Locate the cell with the specified text and output its [x, y] center coordinate. 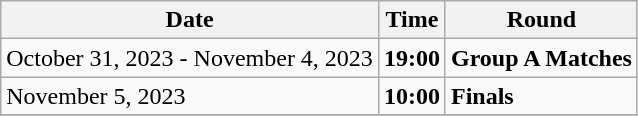
Time [412, 20]
Group A Matches [541, 58]
November 5, 2023 [190, 96]
October 31, 2023 - November 4, 2023 [190, 58]
19:00 [412, 58]
10:00 [412, 96]
Date [190, 20]
Finals [541, 96]
Round [541, 20]
